Determine the (x, y) coordinate at the center of the cell enclosing the given text.  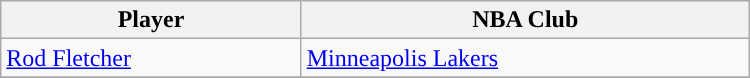
Rod Fletcher (151, 58)
Minneapolis Lakers (525, 58)
NBA Club (525, 20)
Player (151, 20)
